Provide the (X, Y) coordinate of the cell's center where the given text is located.  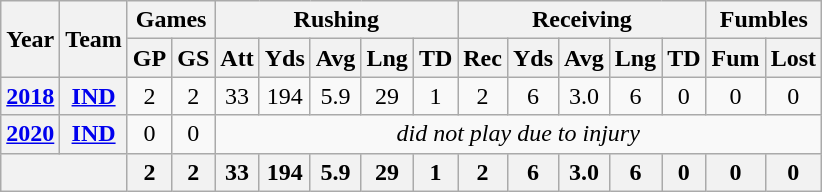
Receiving (582, 20)
2018 (30, 96)
Rushing (336, 20)
GP (149, 58)
Team (94, 39)
Year (30, 39)
Att (237, 58)
Fum (736, 58)
Games (170, 20)
2020 (30, 134)
Lost (793, 58)
did not play due to injury (518, 134)
Fumbles (764, 20)
Rec (483, 58)
GS (194, 58)
